Determine the [X, Y] coordinate at the center of the cell enclosing the given text.  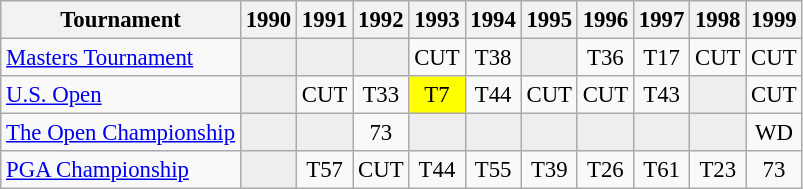
1993 [437, 20]
Masters Tournament [121, 58]
T23 [718, 170]
1994 [493, 20]
1992 [381, 20]
1995 [549, 20]
1999 [774, 20]
1991 [325, 20]
T38 [493, 58]
T7 [437, 95]
1997 [661, 20]
T43 [661, 95]
U.S. Open [121, 95]
1998 [718, 20]
T39 [549, 170]
1990 [268, 20]
T57 [325, 170]
T33 [381, 95]
Tournament [121, 20]
T61 [661, 170]
1996 [605, 20]
The Open Championship [121, 133]
T17 [661, 58]
T55 [493, 170]
PGA Championship [121, 170]
T36 [605, 58]
WD [774, 133]
T26 [605, 170]
